Identify which cell holds the provided text, then report its [x, y] central coordinate. 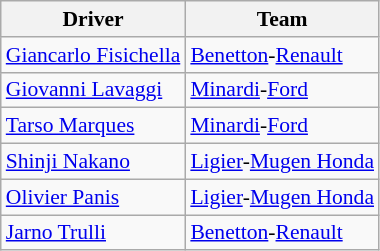
Jarno Trulli [94, 233]
Olivier Panis [94, 197]
Tarso Marques [94, 126]
Driver [94, 19]
Team [282, 19]
Shinji Nakano [94, 162]
Giovanni Lavaggi [94, 90]
Giancarlo Fisichella [94, 55]
